Locate the cell with the specified text and output its [x, y] center coordinate. 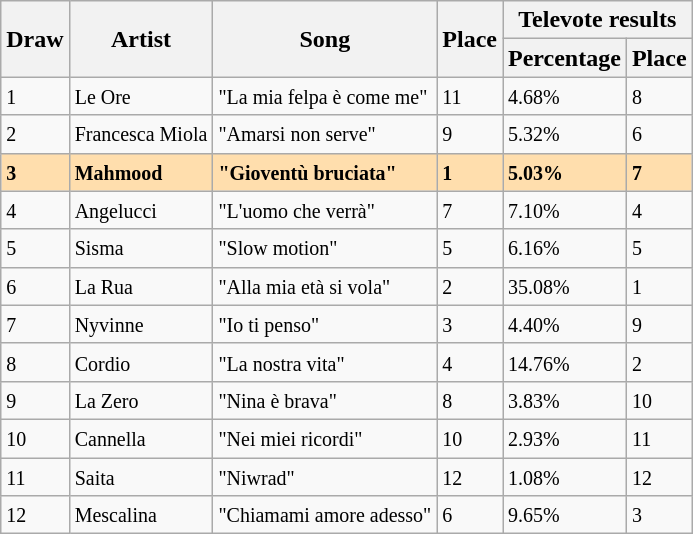
Sisma [141, 248]
Saita [141, 477]
5.03% [564, 172]
"Amarsi non serve" [325, 134]
1.08% [564, 477]
Cordio [141, 362]
6.16% [564, 248]
"Niwrad" [325, 477]
7.10% [564, 210]
4.68% [564, 96]
"Chiamami amore adesso" [325, 515]
3.83% [564, 400]
La Rua [141, 286]
La Zero [141, 400]
4.40% [564, 324]
Angelucci [141, 210]
"Gioventù bruciata" [325, 172]
35.08% [564, 286]
"L'uomo che verrà" [325, 210]
9.65% [564, 515]
"La nostra vita" [325, 362]
Song [325, 39]
"Io ti penso" [325, 324]
"Nei miei ricordi" [325, 438]
"Alla mia età si vola" [325, 286]
14.76% [564, 362]
Televote results [597, 20]
Le Ore [141, 96]
Nyvinne [141, 324]
Draw [35, 39]
2.93% [564, 438]
"La mia felpa è come me" [325, 96]
Mescalina [141, 515]
Percentage [564, 58]
"Slow motion" [325, 248]
5.32% [564, 134]
"Nina è brava" [325, 400]
Mahmood [141, 172]
Cannella [141, 438]
Artist [141, 39]
Francesca Miola [141, 134]
